Return the [X, Y] coordinate for the center point of the cell that contains the specified text.  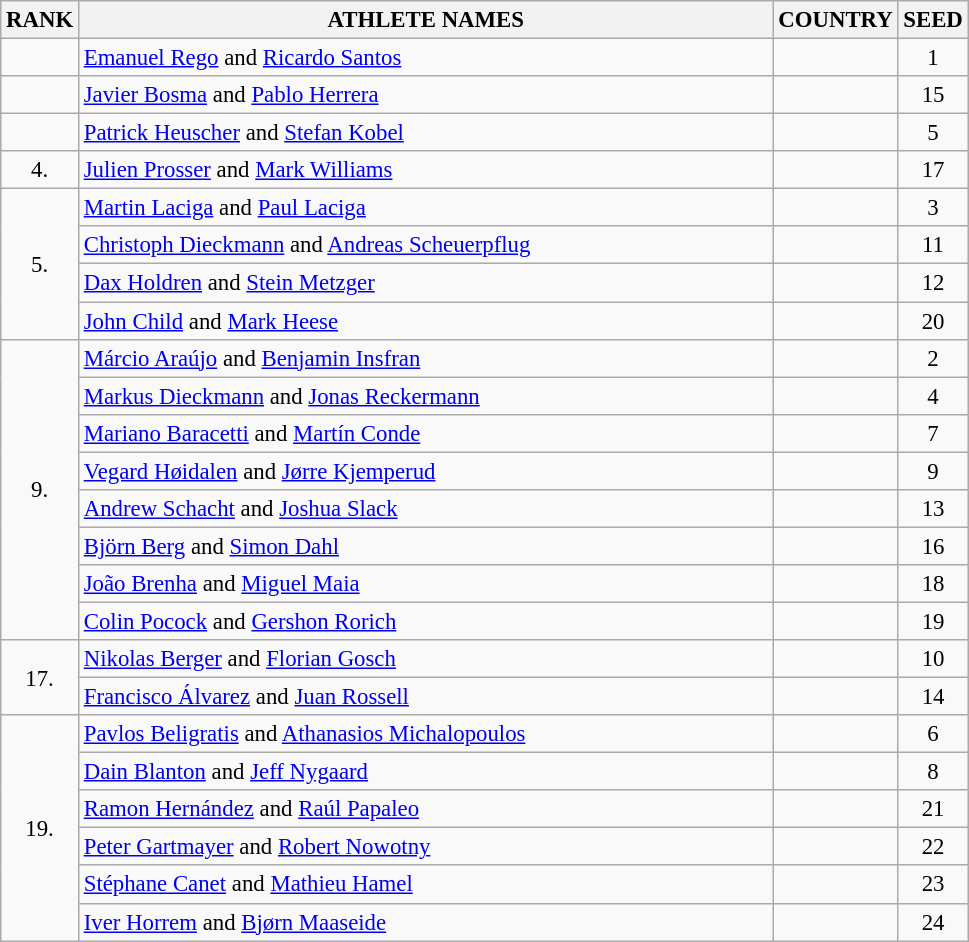
ATHLETE NAMES [426, 20]
Dain Blanton and Jeff Nygaard [426, 772]
Martin Laciga and Paul Laciga [426, 208]
3 [933, 208]
10 [933, 659]
Francisco Álvarez and Juan Rossell [426, 697]
RANK [40, 20]
Ramon Hernández and Raúl Papaleo [426, 809]
14 [933, 697]
24 [933, 922]
2 [933, 358]
1 [933, 58]
Andrew Schacht and Joshua Slack [426, 509]
Mariano Baracetti and Martín Conde [426, 433]
11 [933, 245]
Márcio Araújo and Benjamin Insfran [426, 358]
Patrick Heuscher and Stefan Kobel [426, 133]
15 [933, 95]
Stéphane Canet and Mathieu Hamel [426, 885]
23 [933, 885]
21 [933, 809]
8 [933, 772]
COUNTRY [836, 20]
Dax Holdren and Stein Metzger [426, 283]
4. [40, 170]
19. [40, 828]
Björn Berg and Simon Dahl [426, 546]
João Brenha and Miguel Maia [426, 584]
20 [933, 321]
4 [933, 396]
SEED [933, 20]
Colin Pocock and Gershon Rorich [426, 621]
16 [933, 546]
John Child and Mark Heese [426, 321]
Pavlos Beligratis and Athanasios Michalopoulos [426, 734]
17. [40, 678]
Vegard Høidalen and Jørre Kjemperud [426, 471]
9 [933, 471]
18 [933, 584]
19 [933, 621]
13 [933, 509]
22 [933, 847]
Emanuel Rego and Ricardo Santos [426, 58]
6 [933, 734]
Peter Gartmayer and Robert Nowotny [426, 847]
Javier Bosma and Pablo Herrera [426, 95]
5 [933, 133]
9. [40, 490]
7 [933, 433]
17 [933, 170]
Iver Horrem and Bjørn Maaseide [426, 922]
5. [40, 264]
Julien Prosser and Mark Williams [426, 170]
Christoph Dieckmann and Andreas Scheuerpflug [426, 245]
12 [933, 283]
Markus Dieckmann and Jonas Reckermann [426, 396]
Nikolas Berger and Florian Gosch [426, 659]
